Return the (x, y) coordinate for the center point of the cell that contains the specified text.  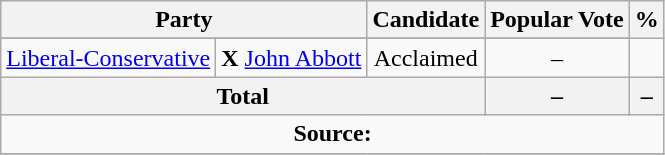
Liberal-Conservative (108, 58)
Party (184, 20)
Acclaimed (426, 58)
Source: (333, 134)
Candidate (426, 20)
% (646, 20)
Total (243, 96)
X John Abbott (292, 58)
Popular Vote (558, 20)
